Output the (X, Y) coordinate of the center of the cell containing the given text.  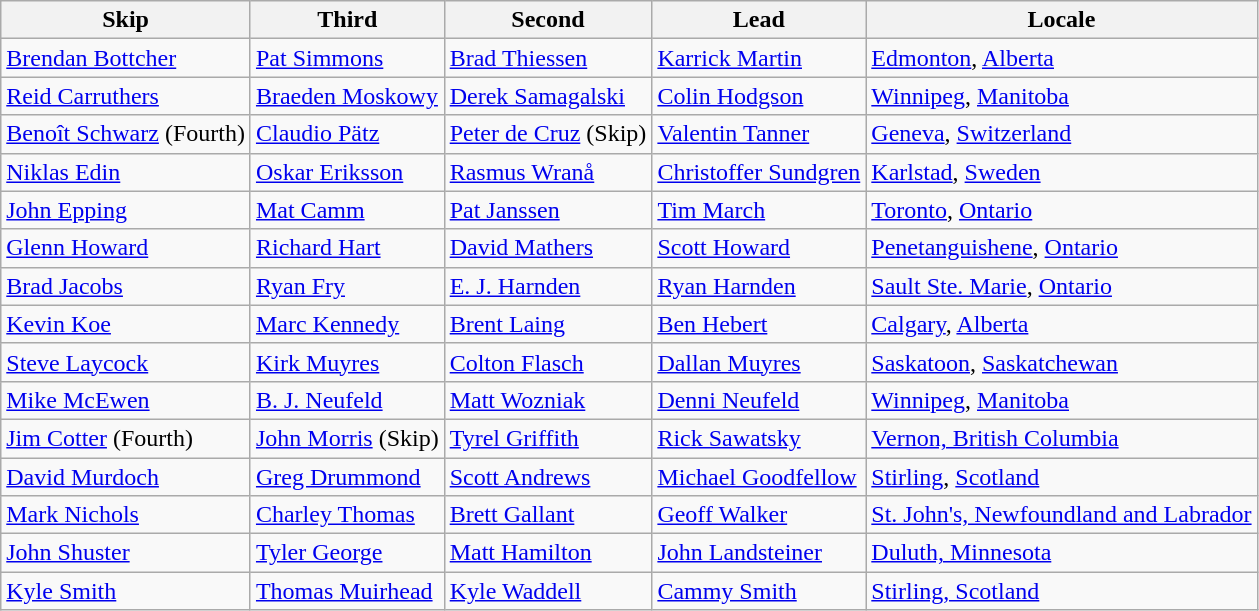
Dallan Muyres (759, 362)
Michael Goodfellow (759, 477)
Reid Carruthers (126, 96)
Matt Wozniak (548, 400)
Kevin Koe (126, 324)
Matt Hamilton (548, 553)
Claudio Pätz (347, 134)
Cammy Smith (759, 591)
Greg Drummond (347, 477)
Lead (759, 20)
David Mathers (548, 248)
Pat Simmons (347, 58)
Mat Camm (347, 210)
John Shuster (126, 553)
Rick Sawatsky (759, 438)
Saskatoon, Saskatchewan (1062, 362)
Sault Ste. Marie, Ontario (1062, 286)
Scott Howard (759, 248)
Oskar Eriksson (347, 172)
St. John's, Newfoundland and Labrador (1062, 515)
Vernon, British Columbia (1062, 438)
Third (347, 20)
B. J. Neufeld (347, 400)
Tyrel Griffith (548, 438)
Tim March (759, 210)
John Epping (126, 210)
E. J. Harnden (548, 286)
Colin Hodgson (759, 96)
Pat Janssen (548, 210)
Ben Hebert (759, 324)
Niklas Edin (126, 172)
Christoffer Sundgren (759, 172)
John Morris (Skip) (347, 438)
Penetanguishene, Ontario (1062, 248)
Locale (1062, 20)
Richard Hart (347, 248)
Karrick Martin (759, 58)
Kirk Muyres (347, 362)
Kyle Waddell (548, 591)
Benoît Schwarz (Fourth) (126, 134)
Thomas Muirhead (347, 591)
John Landsteiner (759, 553)
Calgary, Alberta (1062, 324)
Mike McEwen (126, 400)
Jim Cotter (Fourth) (126, 438)
Mark Nichols (126, 515)
Duluth, Minnesota (1062, 553)
Derek Samagalski (548, 96)
Edmonton, Alberta (1062, 58)
Skip (126, 20)
Toronto, Ontario (1062, 210)
Steve Laycock (126, 362)
Brent Laing (548, 324)
Peter de Cruz (Skip) (548, 134)
Braeden Moskowy (347, 96)
Charley Thomas (347, 515)
Colton Flasch (548, 362)
Tyler George (347, 553)
David Murdoch (126, 477)
Geoff Walker (759, 515)
Rasmus Wranå (548, 172)
Glenn Howard (126, 248)
Denni Neufeld (759, 400)
Brendan Bottcher (126, 58)
Brad Jacobs (126, 286)
Karlstad, Sweden (1062, 172)
Second (548, 20)
Scott Andrews (548, 477)
Brett Gallant (548, 515)
Kyle Smith (126, 591)
Brad Thiessen (548, 58)
Marc Kennedy (347, 324)
Ryan Harnden (759, 286)
Valentin Tanner (759, 134)
Geneva, Switzerland (1062, 134)
Ryan Fry (347, 286)
